Find where the given text appears and provide that cell's center as (x, y) coordinate. 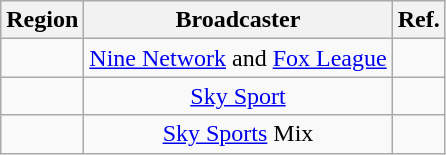
Sky Sport (238, 96)
Ref. (418, 20)
Broadcaster (238, 20)
Sky Sports Mix (238, 134)
Nine Network and Fox League (238, 58)
Region (42, 20)
